Detect which cell encompasses the target text, then output its [X, Y] center coordinate. 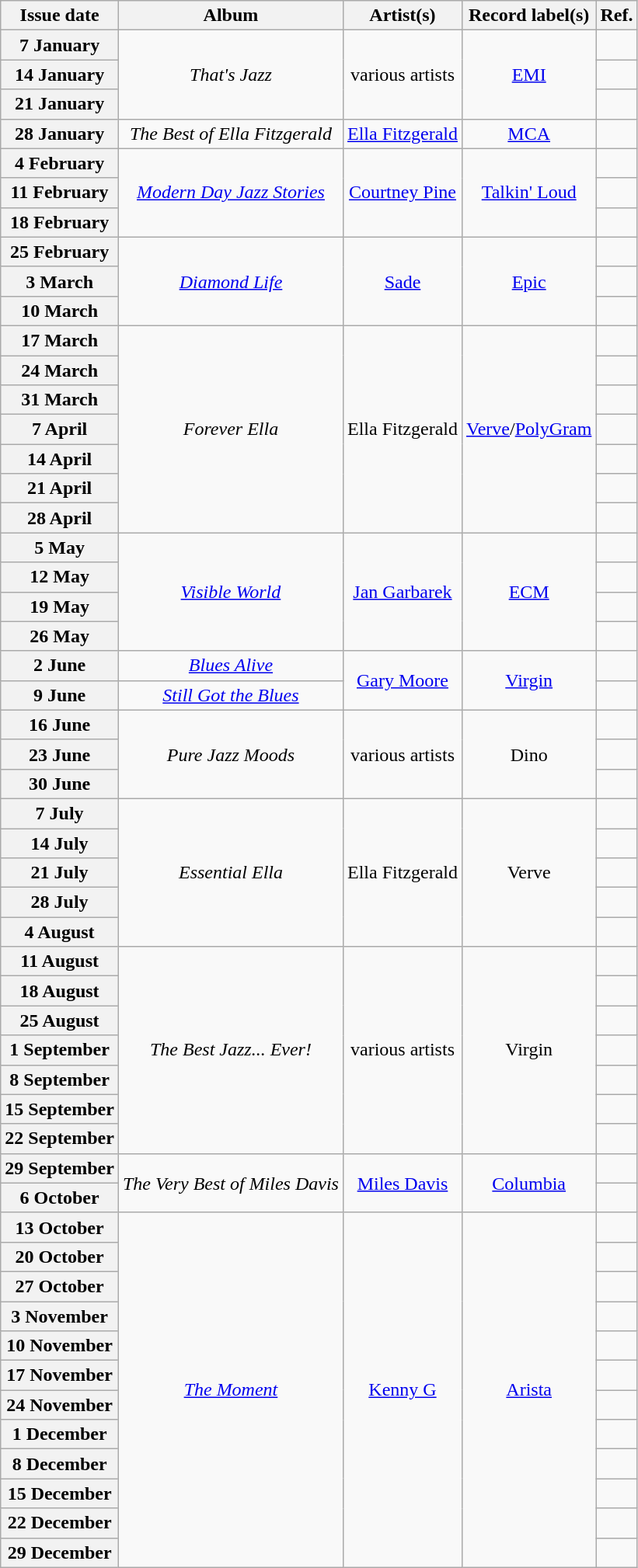
Arista [528, 1390]
11 February [60, 193]
Verve/PolyGram [528, 429]
21 January [60, 104]
17 November [60, 1375]
Verve [528, 872]
30 June [60, 784]
1 December [60, 1434]
Diamond Life [230, 281]
27 October [60, 1286]
8 December [60, 1464]
Record label(s) [528, 16]
The Very Best of Miles Davis [230, 1183]
10 March [60, 311]
Issue date [60, 16]
Miles Davis [403, 1183]
Modern Day Jazz Stories [230, 193]
Pure Jazz Moods [230, 754]
Gary Moore [403, 680]
That's Jazz [230, 75]
MCA [528, 134]
Artist(s) [403, 16]
Columbia [528, 1183]
25 August [60, 1020]
28 July [60, 902]
15 September [60, 1109]
Essential Ella [230, 872]
21 April [60, 488]
7 January [60, 45]
ECM [528, 592]
EMI [528, 75]
1 September [60, 1050]
7 April [60, 429]
Ref. [617, 16]
4 August [60, 932]
10 November [60, 1346]
24 November [60, 1405]
22 September [60, 1139]
14 July [60, 843]
18 August [60, 991]
28 April [60, 518]
18 February [60, 222]
11 August [60, 961]
Epic [528, 281]
6 October [60, 1198]
14 April [60, 459]
9 June [60, 695]
28 January [60, 134]
29 December [60, 1552]
14 January [60, 75]
Visible World [230, 592]
4 February [60, 163]
22 December [60, 1523]
Dino [528, 754]
3 March [60, 281]
16 June [60, 725]
Album [230, 16]
Courtney Pine [403, 193]
Sade [403, 281]
8 September [60, 1080]
7 July [60, 813]
Jan Garbarek [403, 592]
5 May [60, 548]
The Best of Ella Fitzgerald [230, 134]
17 March [60, 340]
29 September [60, 1168]
31 March [60, 400]
Forever Ella [230, 429]
21 July [60, 873]
12 May [60, 577]
20 October [60, 1257]
2 June [60, 666]
23 June [60, 754]
25 February [60, 252]
Still Got the Blues [230, 695]
Blues Alive [230, 666]
Kenny G [403, 1390]
3 November [60, 1316]
Talkin' Loud [528, 193]
15 December [60, 1493]
26 May [60, 636]
The Best Jazz... Ever! [230, 1050]
19 May [60, 607]
13 October [60, 1227]
24 March [60, 370]
The Moment [230, 1390]
